Return (X, Y) of the center of cell containing provided text 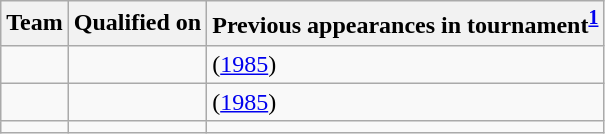
Team (35, 24)
Previous appearances in tournament1 (406, 24)
Qualified on (137, 24)
